Pinpoint the cell where the given text exists, returning its (x, y) midpoint coordinate. 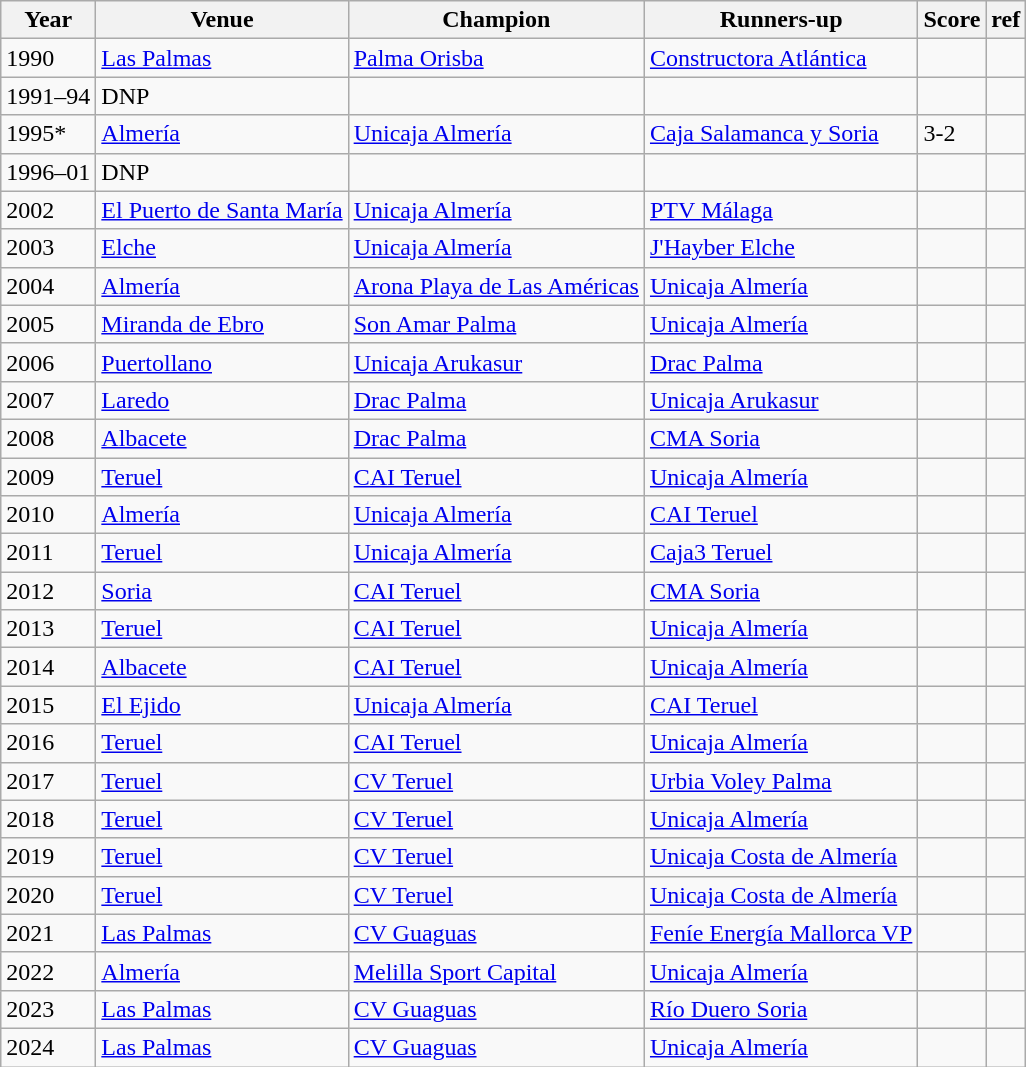
2010 (48, 515)
Score (952, 20)
Melilla Sport Capital (496, 971)
2017 (48, 781)
2024 (48, 1047)
Venue (222, 20)
2007 (48, 400)
Río Duero Soria (780, 1009)
Arona Playa de Las Américas (496, 286)
2021 (48, 933)
2009 (48, 477)
El Ejido (222, 705)
2012 (48, 591)
Constructora Atlántica (780, 58)
2020 (48, 895)
2014 (48, 667)
2019 (48, 857)
Miranda de Ebro (222, 324)
Feníe Energía Mallorca VP (780, 933)
2004 (48, 286)
2011 (48, 553)
Son Amar Palma (496, 324)
2023 (48, 1009)
PTV Málaga (780, 210)
Caja3 Teruel (780, 553)
1996–01 (48, 172)
J'Hayber Elche (780, 248)
ref (1006, 20)
2005 (48, 324)
Palma Orisba (496, 58)
Laredo (222, 400)
Champion (496, 20)
2016 (48, 743)
El Puerto de Santa María (222, 210)
Caja Salamanca y Soria (780, 134)
1990 (48, 58)
Puertollano (222, 362)
Soria (222, 591)
2003 (48, 248)
2018 (48, 819)
2013 (48, 629)
Elche (222, 248)
2022 (48, 971)
Urbia Voley Palma (780, 781)
2006 (48, 362)
2015 (48, 705)
2008 (48, 438)
3-2 (952, 134)
Year (48, 20)
1995* (48, 134)
1991–94 (48, 96)
2002 (48, 210)
Runners-up (780, 20)
